Identify which cell holds the provided text, then report its [X, Y] central coordinate. 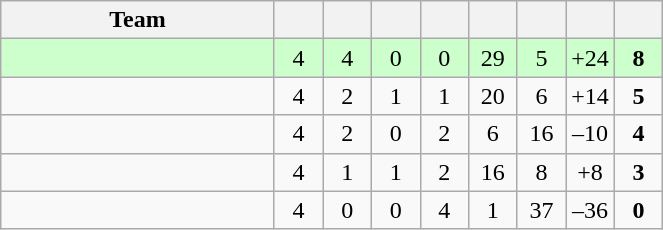
+8 [590, 172]
20 [494, 96]
37 [542, 210]
3 [638, 172]
Team [138, 20]
+24 [590, 58]
29 [494, 58]
–36 [590, 210]
–10 [590, 134]
+14 [590, 96]
